Capture the cell that displays the provided text and extract its [x, y] central coordinate. 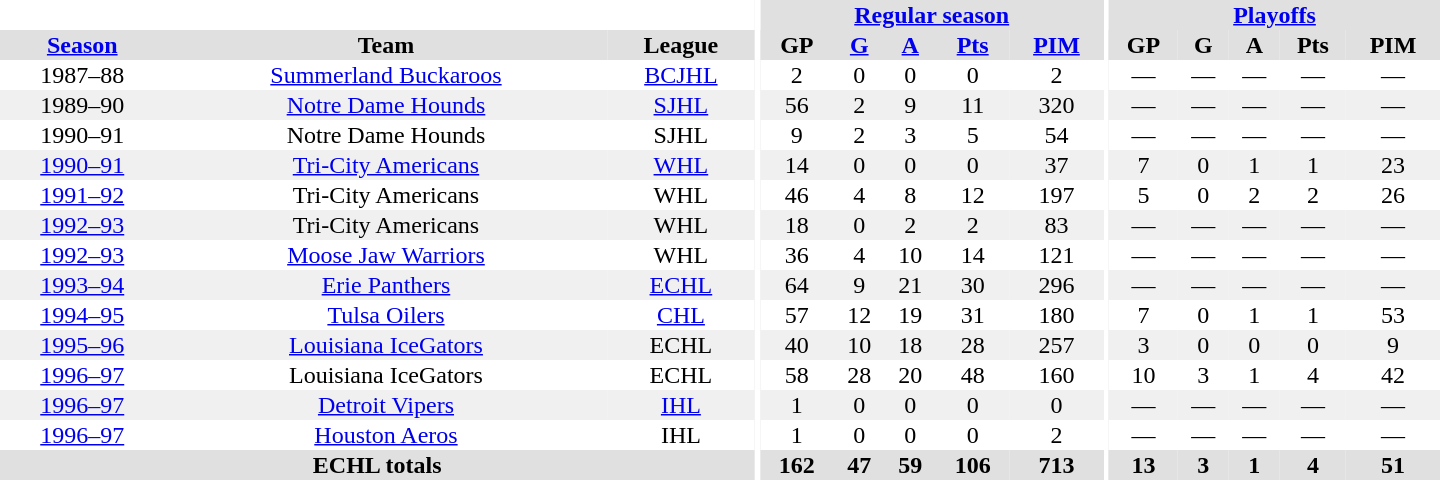
197 [1057, 195]
53 [1393, 315]
Houston Aeros [386, 435]
42 [1393, 375]
20 [910, 375]
46 [797, 195]
Season [82, 45]
CHL [680, 315]
713 [1057, 465]
106 [973, 465]
57 [797, 315]
40 [797, 345]
21 [910, 285]
37 [1057, 165]
ECHL totals [377, 465]
64 [797, 285]
Moose Jaw Warriors [386, 255]
1993–94 [82, 285]
23 [1393, 165]
1995–96 [82, 345]
1989–90 [82, 105]
320 [1057, 105]
257 [1057, 345]
Tulsa Oilers [386, 315]
1991–92 [82, 195]
59 [910, 465]
1994–95 [82, 315]
58 [797, 375]
26 [1393, 195]
48 [973, 375]
296 [1057, 285]
83 [1057, 225]
1987–88 [82, 75]
36 [797, 255]
BCJHL [680, 75]
162 [797, 465]
160 [1057, 375]
Erie Panthers [386, 285]
Team [386, 45]
19 [910, 315]
11 [973, 105]
31 [973, 315]
8 [910, 195]
30 [973, 285]
121 [1057, 255]
Detroit Vipers [386, 405]
51 [1393, 465]
13 [1144, 465]
56 [797, 105]
League [680, 45]
180 [1057, 315]
47 [860, 465]
Playoffs [1274, 15]
Summerland Buckaroos [386, 75]
54 [1057, 135]
Regular season [932, 15]
